Extract the [x, y] coordinate from the center of the cell holding the provided text.  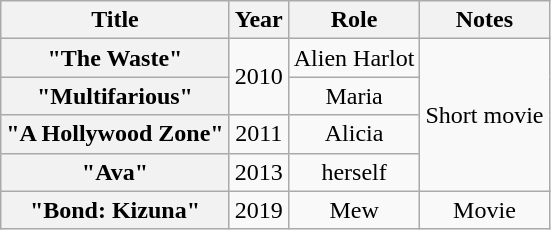
"Ava" [115, 172]
"Bond: Kizuna" [115, 210]
Alien Harlot [354, 58]
2011 [258, 134]
Year [258, 20]
Maria [354, 96]
2010 [258, 77]
2013 [258, 172]
Title [115, 20]
Notes [484, 20]
Alicia [354, 134]
Short movie [484, 115]
"A Hollywood Zone" [115, 134]
Movie [484, 210]
Mew [354, 210]
herself [354, 172]
2019 [258, 210]
"Multifarious" [115, 96]
"The Waste" [115, 58]
Role [354, 20]
